Provide the [x, y] coordinate of the cell's center where the given text is located.  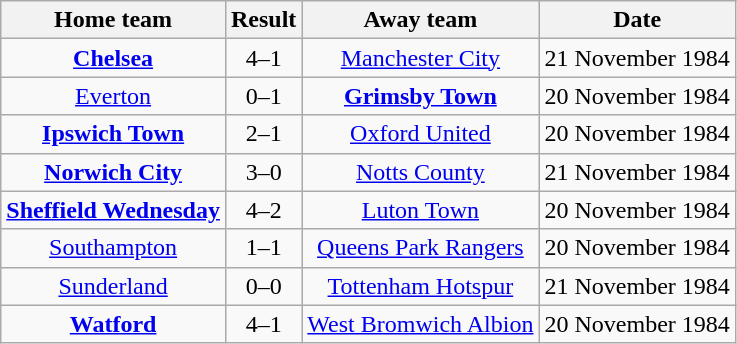
West Bromwich Albion [420, 324]
Ipswich Town [114, 134]
2–1 [263, 134]
Luton Town [420, 210]
Watford [114, 324]
Tottenham Hotspur [420, 286]
Southampton [114, 248]
Norwich City [114, 172]
Sheffield Wednesday [114, 210]
4–2 [263, 210]
0–1 [263, 96]
Manchester City [420, 58]
Sunderland [114, 286]
Notts County [420, 172]
Everton [114, 96]
3–0 [263, 172]
Away team [420, 20]
1–1 [263, 248]
Home team [114, 20]
Result [263, 20]
Grimsby Town [420, 96]
Chelsea [114, 58]
Date [637, 20]
Queens Park Rangers [420, 248]
0–0 [263, 286]
Oxford United [420, 134]
